Locate the cell with the specified text and output its (X, Y) center coordinate. 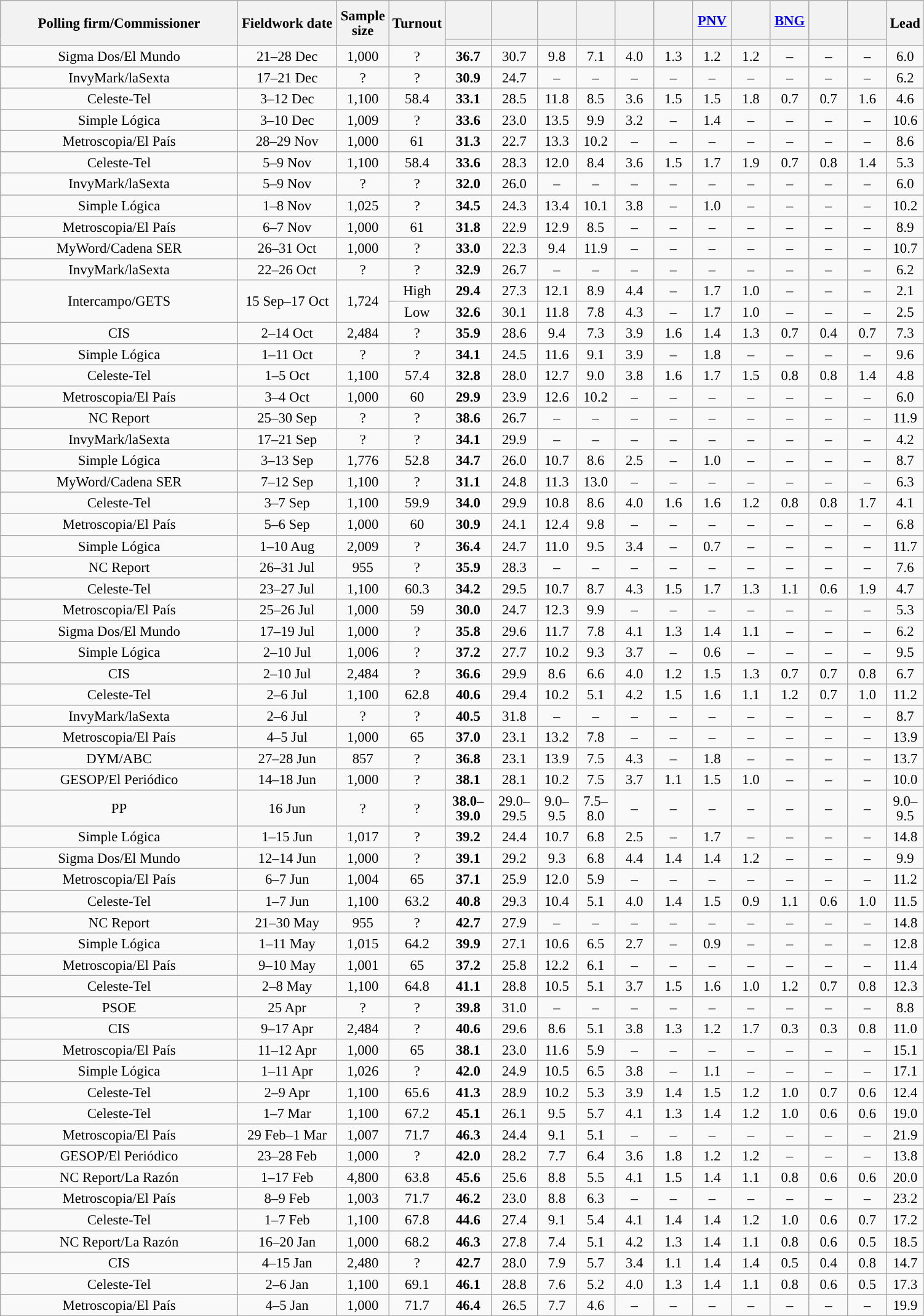
26–31 Oct (287, 248)
1,007 (363, 1135)
DYM/ABC (119, 759)
11.3 (557, 482)
63.2 (417, 902)
28–29 Nov (287, 141)
28.2 (514, 1156)
38.0–39.0 (468, 808)
45.1 (468, 1114)
30.7 (514, 57)
33.1 (468, 100)
34.7 (468, 461)
1–7 Jun (287, 902)
59.9 (417, 503)
PNV (712, 20)
6–7 Jun (287, 879)
6.1 (595, 964)
31.0 (514, 1007)
40.8 (468, 902)
34.5 (468, 205)
17.3 (905, 1284)
69.1 (417, 1284)
1,001 (363, 964)
Lead (905, 23)
2.1 (905, 290)
32.6 (468, 312)
3–4 Oct (287, 397)
2,480 (363, 1263)
12–14 Jun (287, 858)
39.9 (468, 943)
30.1 (514, 312)
46.2 (468, 1199)
15.1 (905, 1050)
30.0 (468, 610)
29 Feb–1 Mar (287, 1135)
1–11 May (287, 943)
1–7 Feb (287, 1220)
11–12 Apr (287, 1050)
27.8 (514, 1241)
1–11 Apr (287, 1071)
24.1 (514, 525)
24.3 (514, 205)
22.9 (514, 226)
1–17 Feb (287, 1177)
High (417, 290)
16 Jun (287, 808)
46.1 (468, 1284)
Low (417, 312)
25.8 (514, 964)
9.0 (595, 375)
12.7 (557, 375)
17.1 (905, 1071)
1,006 (363, 652)
46.4 (468, 1305)
12.6 (557, 397)
3–13 Sep (287, 461)
34.0 (468, 503)
52.8 (417, 461)
14–18 Jun (287, 780)
41.3 (468, 1092)
27.1 (514, 943)
28.6 (514, 333)
7–12 Sep (287, 482)
7.4 (557, 1241)
19.9 (905, 1305)
17.2 (905, 1220)
9–10 May (287, 964)
31.3 (468, 141)
Intercampo/GETS (119, 301)
16–20 Jan (287, 1241)
26–31 Jul (287, 567)
22.3 (514, 248)
4–5 Jul (287, 738)
9–17 Apr (287, 1028)
11.5 (905, 902)
36.7 (468, 57)
10.0 (905, 780)
5–6 Sep (287, 525)
6.4 (595, 1156)
27.3 (514, 290)
4–15 Jan (287, 1263)
PP (119, 808)
2.7 (635, 943)
1–8 Nov (287, 205)
18.5 (905, 1241)
63.8 (417, 1177)
Fieldwork date (287, 23)
10.1 (595, 205)
26.5 (514, 1305)
27.4 (514, 1220)
14.7 (905, 1263)
13.2 (557, 738)
4.7 (905, 588)
38.6 (468, 418)
12.1 (557, 290)
8–9 Feb (287, 1199)
37.1 (468, 879)
64.2 (417, 943)
45.6 (468, 1177)
4–5 Jan (287, 1305)
2–9 Apr (287, 1092)
39.8 (468, 1007)
19.0 (905, 1114)
PSOE (119, 1007)
34.2 (468, 588)
26.1 (514, 1114)
37.0 (468, 738)
4.8 (905, 375)
1,724 (363, 301)
39.2 (468, 838)
1,009 (363, 121)
62.8 (417, 695)
29.3 (514, 902)
23.9 (514, 397)
29.5 (514, 588)
1,017 (363, 838)
36.4 (468, 546)
9.6 (905, 354)
1–10 Aug (287, 546)
25–26 Jul (287, 610)
27.9 (514, 922)
17–21 Sep (287, 439)
15 Sep–17 Oct (287, 301)
29.2 (514, 858)
Polling firm/Commissioner (119, 23)
2–8 May (287, 986)
13.4 (557, 205)
5.2 (595, 1284)
1,025 (363, 205)
22–26 Oct (287, 269)
7.5–8.0 (595, 808)
3.2 (635, 121)
1–15 Jun (287, 838)
13.7 (905, 759)
7.9 (557, 1263)
21.9 (905, 1135)
44.6 (468, 1220)
35.8 (468, 631)
13.3 (557, 141)
1–7 Mar (287, 1114)
57.4 (417, 375)
12.2 (557, 964)
23–27 Jul (287, 588)
10.8 (557, 503)
32.8 (468, 375)
17–21 Dec (287, 77)
5.4 (595, 1220)
39.1 (468, 858)
11.4 (905, 964)
1,026 (363, 1071)
24.8 (514, 482)
28.5 (514, 100)
1–5 Oct (287, 375)
64.8 (417, 986)
31.1 (468, 482)
2,009 (363, 546)
65.6 (417, 1092)
25 Apr (287, 1007)
6.6 (595, 674)
8.4 (595, 164)
36.8 (468, 759)
1,003 (363, 1199)
21–28 Dec (287, 57)
4,800 (363, 1177)
13.8 (905, 1156)
25.9 (514, 879)
1,776 (363, 461)
1–11 Oct (287, 354)
25.6 (514, 1177)
3–7 Sep (287, 503)
32.9 (468, 269)
24.9 (514, 1071)
67.8 (417, 1220)
12.9 (557, 226)
3–10 Dec (287, 121)
12.8 (905, 943)
27.7 (514, 652)
7.1 (595, 57)
BNG (790, 20)
6.7 (905, 674)
68.2 (417, 1241)
22.7 (514, 141)
60.3 (417, 588)
25–30 Sep (287, 418)
36.6 (468, 674)
23.2 (905, 1199)
3–12 Dec (287, 100)
59 (417, 610)
13.5 (557, 121)
20.0 (905, 1177)
24.5 (514, 354)
21–30 May (287, 922)
6–7 Nov (287, 226)
28.9 (514, 1092)
29.0–29.5 (514, 808)
67.2 (417, 1114)
857 (363, 759)
5.5 (595, 1177)
Sample size (363, 23)
33.0 (468, 248)
10.4 (557, 902)
41.1 (468, 986)
1,004 (363, 879)
28.1 (514, 780)
Turnout (417, 23)
2–6 Jan (287, 1284)
2–14 Oct (287, 333)
1,015 (363, 943)
17–19 Jul (287, 631)
27–28 Jun (287, 759)
13.0 (595, 482)
23–28 Feb (287, 1156)
40.5 (468, 716)
32.0 (468, 184)
